Output the [X, Y] coordinate of the center of the cell containing the given text.  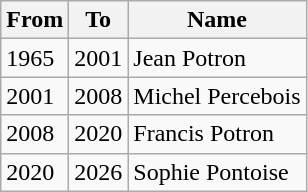
Jean Potron [217, 58]
Francis Potron [217, 134]
From [35, 20]
1965 [35, 58]
2026 [98, 172]
Sophie Pontoise [217, 172]
To [98, 20]
Michel Percebois [217, 96]
Name [217, 20]
